Scan for the cell matching the given text and deliver its [x, y] coordinate at center. 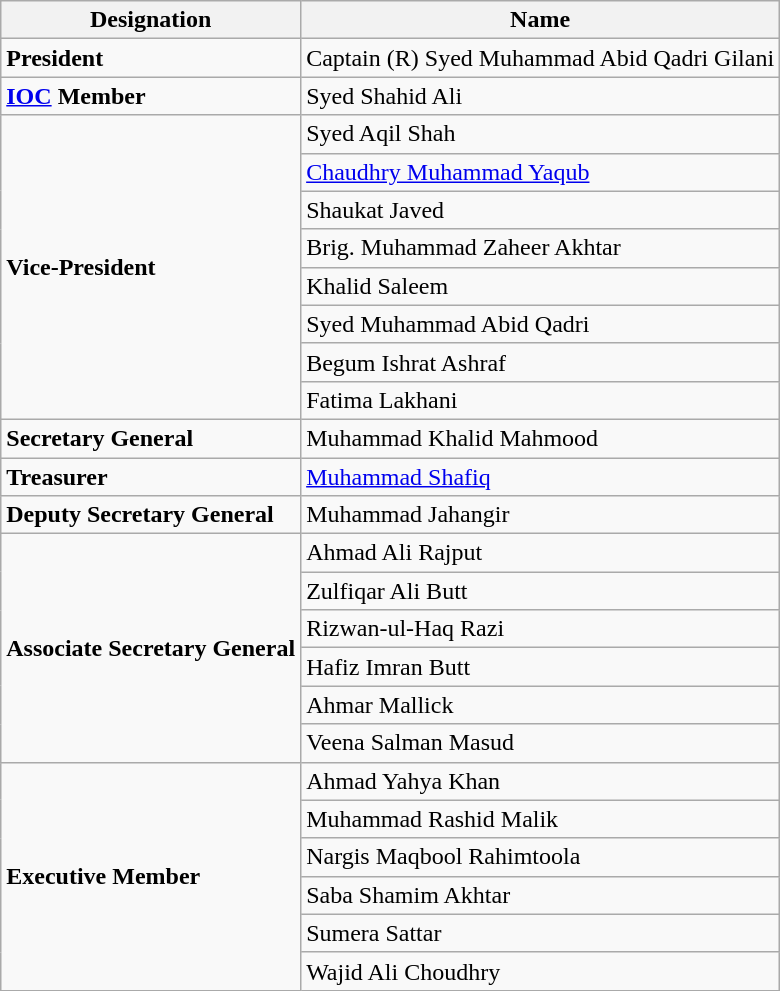
Muhammad Rashid Malik [540, 819]
Zulfiqar Ali Butt [540, 591]
Chaudhry Muhammad Yaqub [540, 172]
Syed Muhammad Abid Qadri [540, 324]
Ahmad Yahya Khan [540, 781]
Muhammad Shafiq [540, 477]
Hafiz Imran Butt [540, 667]
Nargis Maqbool Rahimtoola [540, 857]
Treasurer [151, 477]
Vice-President [151, 267]
Khalid Saleem [540, 286]
Veena Salman Masud [540, 743]
Rizwan-ul-Haq Razi [540, 629]
Syed Aqil Shah [540, 134]
Sumera Sattar [540, 933]
Shaukat Javed [540, 210]
Ahmar Mallick [540, 705]
Brig. Muhammad Zaheer Akhtar [540, 248]
Deputy Secretary General [151, 515]
Muhammad Jahangir [540, 515]
Begum Ishrat Ashraf [540, 362]
President [151, 58]
Captain (R) Syed Muhammad Abid Qadri Gilani [540, 58]
Syed Shahid Ali [540, 96]
Muhammad Khalid Mahmood [540, 438]
Executive Member [151, 876]
Wajid Ali Choudhry [540, 971]
Saba Shamim Akhtar [540, 895]
Fatima Lakhani [540, 400]
Ahmad Ali Rajput [540, 553]
Secretary General [151, 438]
Designation [151, 20]
Associate Secretary General [151, 648]
IOC Member [151, 96]
Name [540, 20]
